Pinpoint the cell where the given text exists, returning its [x, y] midpoint coordinate. 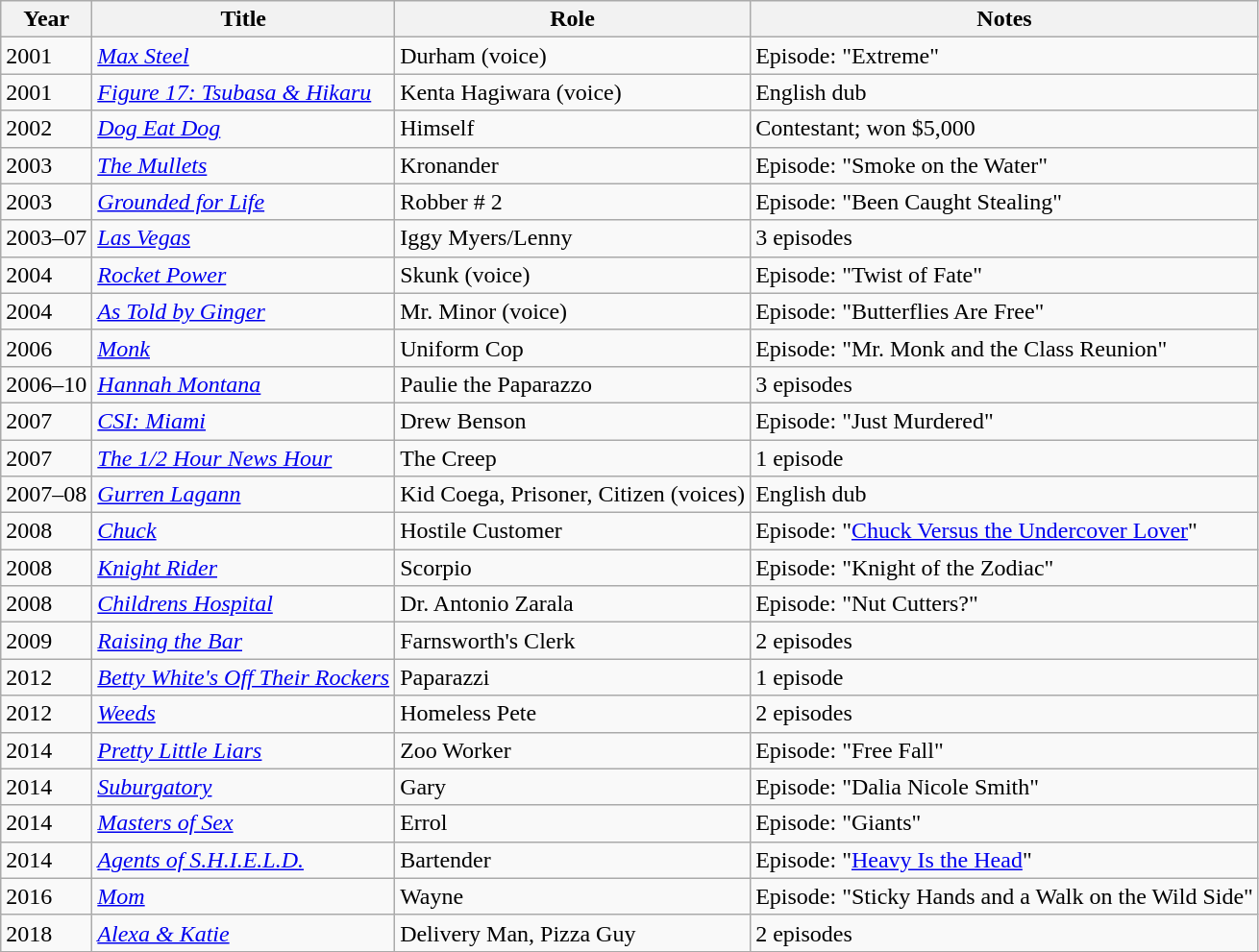
Farnsworth's Clerk [573, 641]
The 1/2 Hour News Hour [244, 458]
Suburgatory [244, 787]
Weeds [244, 714]
2003–07 [46, 238]
The Creep [573, 458]
Kenta Hagiwara (voice) [573, 92]
Las Vegas [244, 238]
Episode: "Free Fall" [1005, 750]
Pretty Little Liars [244, 750]
Role [573, 19]
Childrens Hospital [244, 604]
Iggy Myers/Lenny [573, 238]
Episode: "Mr. Monk and the Class Reunion" [1005, 348]
Episode: "Sticky Hands and a Walk on the Wild Side" [1005, 896]
The Mullets [244, 165]
Episode: "Chuck Versus the Undercover Lover" [1005, 531]
Skunk (voice) [573, 275]
Contestant; won $5,000 [1005, 129]
As Told by Ginger [244, 311]
Chuck [244, 531]
Bartender [573, 860]
Episode: "Extreme" [1005, 56]
Title [244, 19]
Gary [573, 787]
2002 [46, 129]
Max Steel [244, 56]
CSI: Miami [244, 421]
Grounded for Life [244, 202]
Homeless Pete [573, 714]
Errol [573, 823]
Paulie the Paparazzo [573, 384]
Himself [573, 129]
Raising the Bar [244, 641]
Masters of Sex [244, 823]
Kid Coega, Prisoner, Citizen (voices) [573, 495]
2016 [46, 896]
Zoo Worker [573, 750]
Episode: "Heavy Is the Head" [1005, 860]
2018 [46, 933]
Episode: "Butterflies Are Free" [1005, 311]
Hannah Montana [244, 384]
Delivery Man, Pizza Guy [573, 933]
Monk [244, 348]
Mom [244, 896]
Dr. Antonio Zarala [573, 604]
Hostile Customer [573, 531]
Wayne [573, 896]
Scorpio [573, 568]
Episode: "Knight of the Zodiac" [1005, 568]
Episode: "Been Caught Stealing" [1005, 202]
Paparazzi [573, 677]
Episode: "Dalia Nicole Smith" [1005, 787]
Year [46, 19]
Drew Benson [573, 421]
Episode: "Smoke on the Water" [1005, 165]
Episode: "Nut Cutters?" [1005, 604]
Episode: "Twist of Fate" [1005, 275]
2006 [46, 348]
Dog Eat Dog [244, 129]
Betty White's Off Their Rockers [244, 677]
Uniform Cop [573, 348]
Notes [1005, 19]
2007–08 [46, 495]
2006–10 [46, 384]
Figure 17: Tsubasa & Hikaru [244, 92]
Kronander [573, 165]
Knight Rider [244, 568]
Mr. Minor (voice) [573, 311]
2009 [46, 641]
Rocket Power [244, 275]
Robber # 2 [573, 202]
Episode: "Giants" [1005, 823]
Episode: "Just Murdered" [1005, 421]
Alexa & Katie [244, 933]
Gurren Lagann [244, 495]
Durham (voice) [573, 56]
Agents of S.H.I.E.L.D. [244, 860]
